Detect which cell encompasses the target text, then output its (x, y) center coordinate. 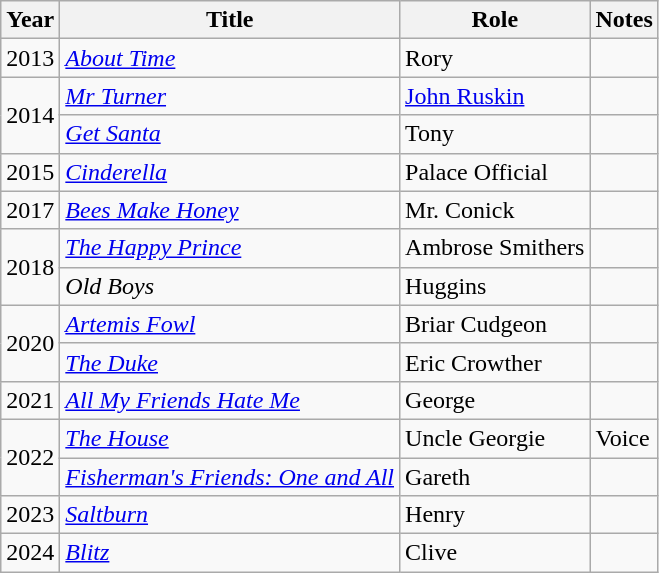
Fisherman's Friends: One and All (230, 477)
Uncle Georgie (495, 438)
Blitz (230, 553)
Mr. Conick (495, 210)
Clive (495, 553)
Bees Make Honey (230, 210)
About Time (230, 58)
2023 (30, 515)
2020 (30, 343)
Ambrose Smithers (495, 248)
The House (230, 438)
Mr Turner (230, 96)
Gareth (495, 477)
Title (230, 20)
Year (30, 20)
2013 (30, 58)
Eric Crowther (495, 362)
Voice (624, 438)
Rory (495, 58)
The Happy Prince (230, 248)
2018 (30, 267)
Cinderella (230, 172)
2021 (30, 400)
Henry (495, 515)
Old Boys (230, 286)
Huggins (495, 286)
Tony (495, 134)
Palace Official (495, 172)
The Duke (230, 362)
Get Santa (230, 134)
Artemis Fowl (230, 324)
Saltburn (230, 515)
John Ruskin (495, 96)
All My Friends Hate Me (230, 400)
2017 (30, 210)
2015 (30, 172)
Role (495, 20)
George (495, 400)
2024 (30, 553)
Briar Cudgeon (495, 324)
Notes (624, 20)
2014 (30, 115)
2022 (30, 457)
